Output the [x, y] coordinate of the center of the cell containing the given text.  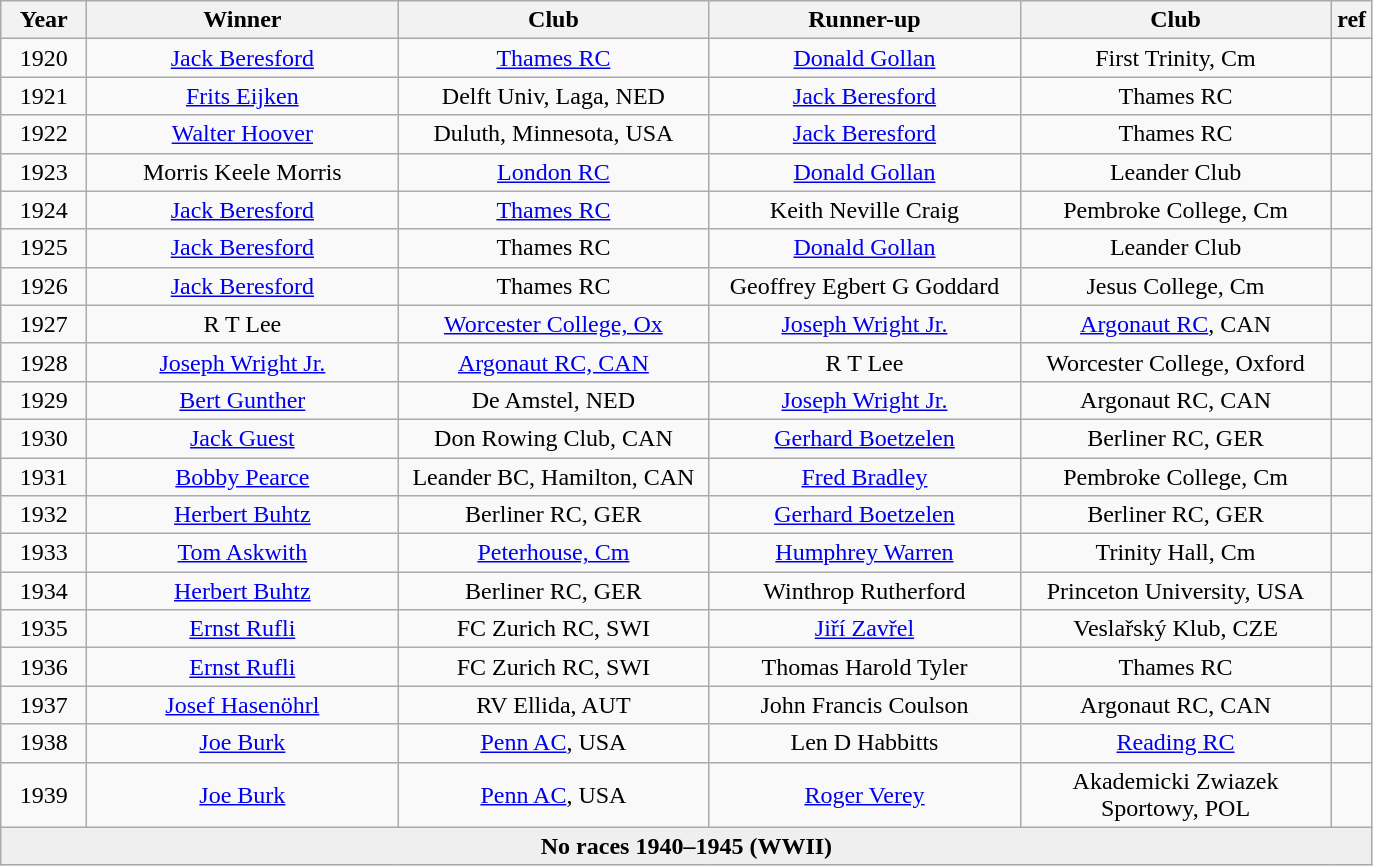
John Francis Coulson [864, 705]
Don Rowing Club, CAN [554, 438]
Humphrey Warren [864, 553]
Peterhouse, Cm [554, 553]
Runner-up [864, 20]
1924 [44, 210]
1920 [44, 58]
Tom Askwith [242, 553]
Worcester College, Ox [554, 324]
No races 1940–1945 (WWII) [686, 846]
Jiří Zavřel [864, 629]
Worcester College, Oxford [1176, 362]
Thomas Harold Tyler [864, 667]
1934 [44, 591]
Akademicki Zwiazek Sportowy, POL [1176, 794]
1935 [44, 629]
Winthrop Rutherford [864, 591]
Morris Keele Morris [242, 172]
1933 [44, 553]
Keith Neville Craig [864, 210]
Walter Hoover [242, 134]
1938 [44, 743]
1928 [44, 362]
Frits Eijken [242, 96]
Year [44, 20]
De Amstel, NED [554, 400]
1931 [44, 477]
Bobby Pearce [242, 477]
First Trinity, Cm [1176, 58]
Winner [242, 20]
1937 [44, 705]
Duluth, Minnesota, USA [554, 134]
ref [1352, 20]
1925 [44, 248]
1939 [44, 794]
1923 [44, 172]
Jack Guest [242, 438]
Reading RC [1176, 743]
Trinity Hall, Cm [1176, 553]
1929 [44, 400]
Fred Bradley [864, 477]
Geoffrey Egbert G Goddard [864, 286]
1932 [44, 515]
Leander BC, Hamilton, CAN [554, 477]
London RC [554, 172]
Princeton University, USA [1176, 591]
Veslařský Klub, CZE [1176, 629]
Delft Univ, Laga, NED [554, 96]
Roger Verey [864, 794]
1921 [44, 96]
1922 [44, 134]
Jesus College, Cm [1176, 286]
1930 [44, 438]
Bert Gunther [242, 400]
1926 [44, 286]
1936 [44, 667]
Len D Habbitts [864, 743]
Josef Hasenöhrl [242, 705]
RV Ellida, AUT [554, 705]
1927 [44, 324]
